Capture the cell that displays the provided text and extract its (X, Y) central coordinate. 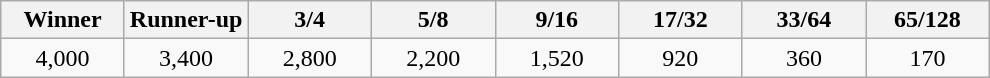
17/32 (681, 20)
920 (681, 58)
170 (928, 58)
3/4 (310, 20)
360 (804, 58)
4,000 (63, 58)
3,400 (186, 58)
2,200 (433, 58)
1,520 (557, 58)
9/16 (557, 20)
Runner-up (186, 20)
Winner (63, 20)
5/8 (433, 20)
2,800 (310, 58)
65/128 (928, 20)
33/64 (804, 20)
